Return [X, Y] of the center of cell containing provided text 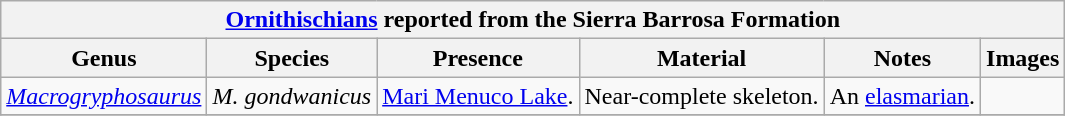
Material [702, 58]
Genus [104, 58]
Mari Menuco Lake. [478, 96]
Notes [902, 58]
Macrogryphosaurus [104, 96]
Ornithischians reported from the Sierra Barrosa Formation [533, 20]
An elasmarian. [902, 96]
Images [1023, 58]
Species [292, 58]
M. gondwanicus [292, 96]
Near-complete skeleton. [702, 96]
Presence [478, 58]
